From the cell containing the given text, extract its center point as [x, y] coordinate. 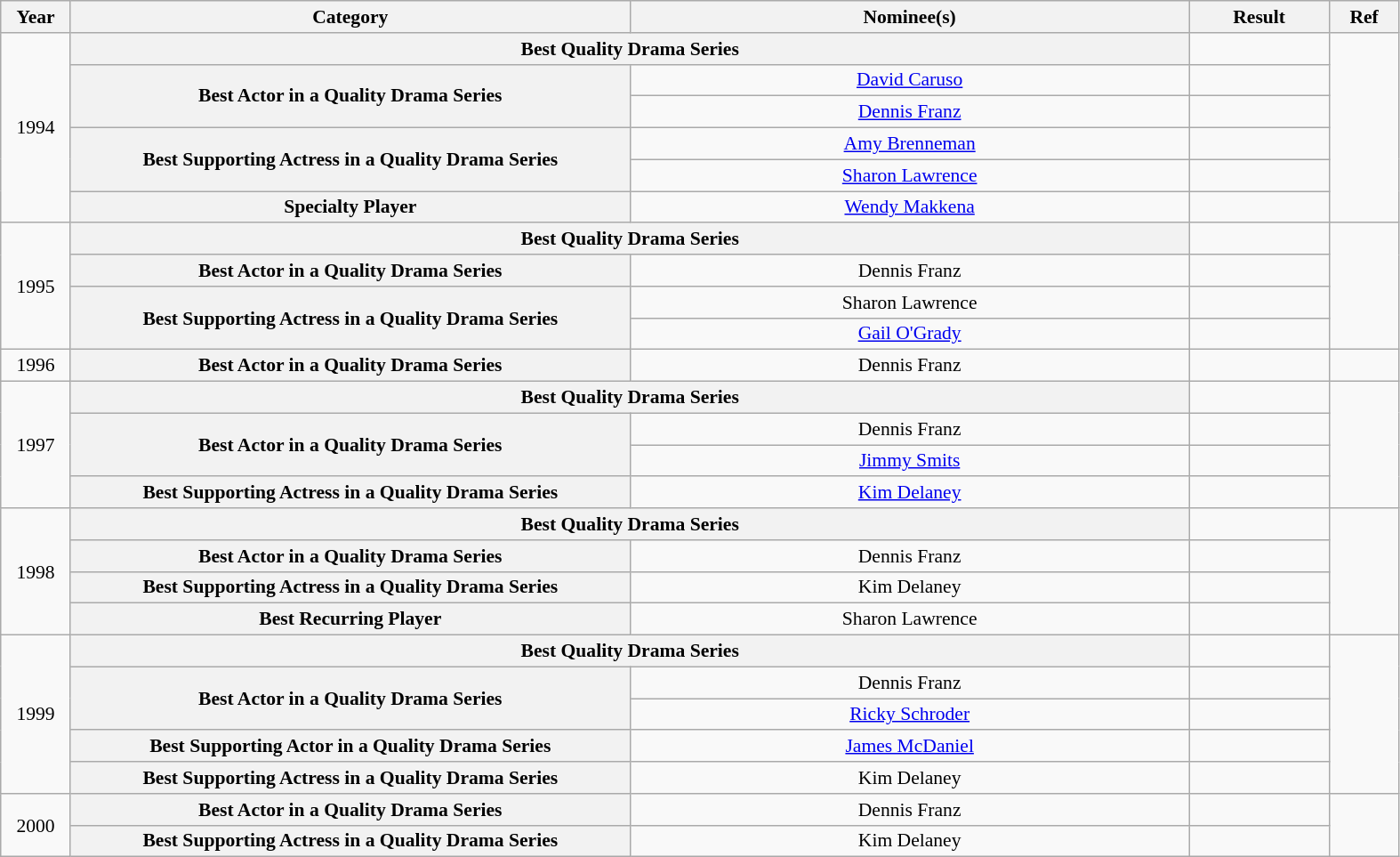
Wendy Makkena [909, 207]
Jimmy Smits [909, 461]
1998 [36, 571]
Best Supporting Actor in a Quality Drama Series [350, 747]
2000 [36, 826]
Year [36, 17]
1995 [36, 287]
James McDaniel [909, 747]
Ref [1364, 17]
David Caruso [909, 80]
Nominee(s) [909, 17]
Category [350, 17]
Ricky Schroder [909, 715]
Amy Brenneman [909, 144]
Gail O'Grady [909, 334]
Best Recurring Player [350, 619]
1994 [36, 128]
Result [1259, 17]
1999 [36, 715]
Specialty Player [350, 207]
1996 [36, 366]
1997 [36, 445]
